Search for the cell housing the specified text and yield its [x, y] center coordinate. 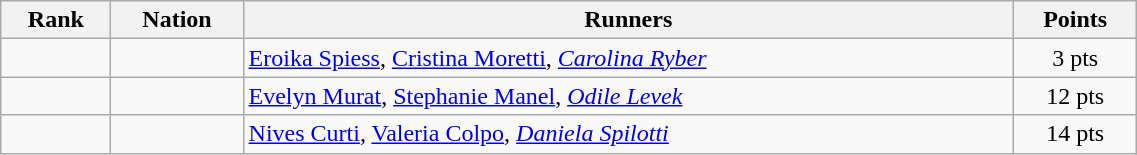
Nives Curti, Valeria Colpo, Daniela Spilotti [628, 134]
Evelyn Murat, Stephanie Manel, Odile Levek [628, 96]
Eroika Spiess, Cristina Moretti, Carolina Ryber [628, 58]
14 pts [1074, 134]
3 pts [1074, 58]
Runners [628, 20]
Rank [56, 20]
12 pts [1074, 96]
Nation [177, 20]
Points [1074, 20]
